Identify which cell holds the provided text, then report its (X, Y) central coordinate. 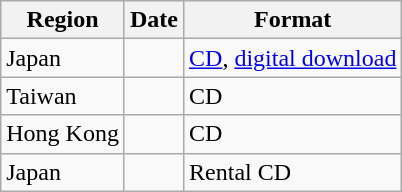
Taiwan (63, 96)
Rental CD (293, 172)
CD, digital download (293, 58)
Format (293, 20)
Date (154, 20)
Hong Kong (63, 134)
Region (63, 20)
